Locate the cell with the specified text and output its [X, Y] center coordinate. 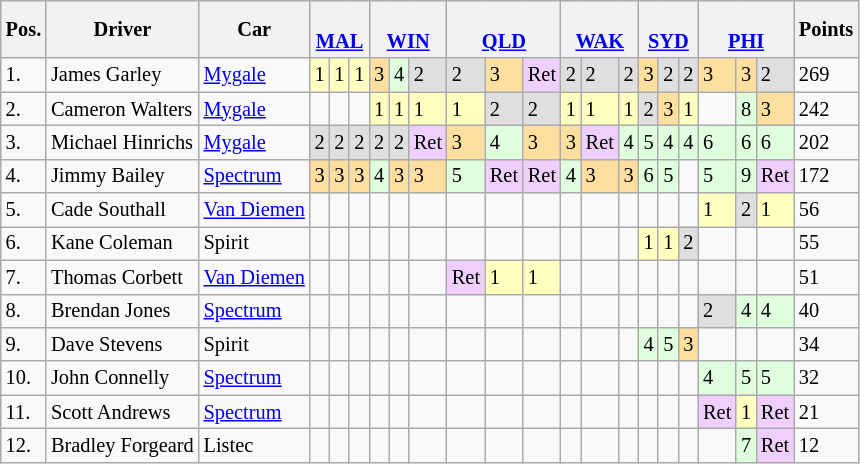
MAL [340, 29]
Brendan Jones [122, 311]
12. [24, 445]
34 [826, 344]
Scott Andrews [122, 412]
202 [826, 142]
Kane Coleman [122, 243]
Cade Southall [122, 210]
Car [254, 29]
242 [826, 109]
1. [24, 75]
21 [826, 412]
2. [24, 109]
10. [24, 378]
7. [24, 277]
56 [826, 210]
Michael Hinrichs [122, 142]
Dave Stevens [122, 344]
9. [24, 344]
QLD [504, 29]
8. [24, 311]
3. [24, 142]
PHI [746, 29]
8 [746, 109]
11. [24, 412]
40 [826, 311]
John Connelly [122, 378]
WAK [600, 29]
SYD [669, 29]
12 [826, 445]
172 [826, 176]
5. [24, 210]
Driver [122, 29]
9 [746, 176]
Thomas Corbett [122, 277]
Listec [254, 445]
51 [826, 277]
Bradley Forgeard [122, 445]
Cameron Walters [122, 109]
32 [826, 378]
269 [826, 75]
55 [826, 243]
6. [24, 243]
4. [24, 176]
Jimmy Bailey [122, 176]
7 [746, 445]
Pos. [24, 29]
James Garley [122, 75]
WIN [408, 29]
Points [826, 29]
